From the cell containing the given text, extract its center point as [X, Y] coordinate. 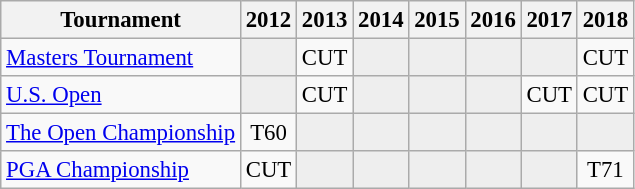
2013 [325, 20]
2015 [437, 20]
T60 [268, 133]
The Open Championship [121, 133]
Masters Tournament [121, 58]
2017 [549, 20]
PGA Championship [121, 170]
2016 [493, 20]
2018 [605, 20]
Tournament [121, 20]
T71 [605, 170]
2012 [268, 20]
2014 [381, 20]
U.S. Open [121, 95]
